Determine the (X, Y) coordinate at the center of the cell enclosing the given text.  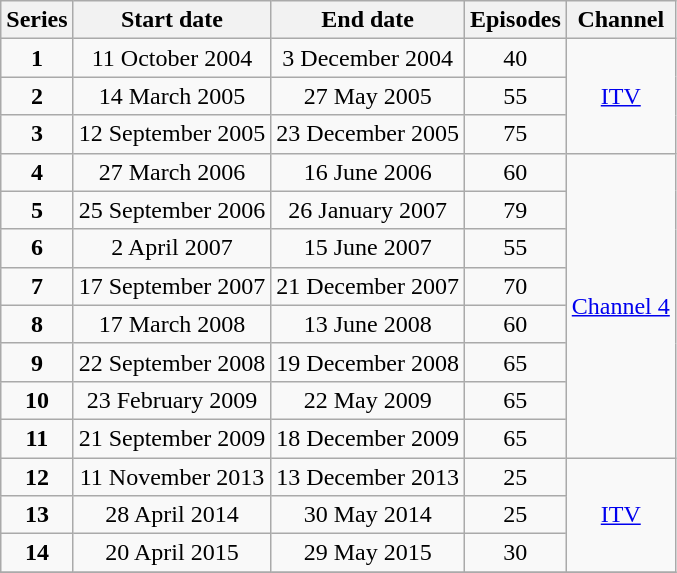
15 June 2007 (368, 248)
5 (37, 210)
10 (37, 400)
20 April 2015 (172, 553)
25 September 2006 (172, 210)
14 March 2005 (172, 96)
22 May 2009 (368, 400)
End date (368, 20)
Series (37, 20)
6 (37, 248)
9 (37, 362)
16 June 2006 (368, 172)
30 May 2014 (368, 515)
27 May 2005 (368, 96)
40 (515, 58)
21 September 2009 (172, 438)
3 (37, 134)
13 (37, 515)
29 May 2015 (368, 553)
3 December 2004 (368, 58)
12 (37, 477)
27 March 2006 (172, 172)
2 April 2007 (172, 248)
19 December 2008 (368, 362)
11 (37, 438)
22 September 2008 (172, 362)
28 April 2014 (172, 515)
Channel (620, 20)
11 October 2004 (172, 58)
13 December 2013 (368, 477)
4 (37, 172)
23 December 2005 (368, 134)
8 (37, 324)
70 (515, 286)
7 (37, 286)
30 (515, 553)
75 (515, 134)
21 December 2007 (368, 286)
Channel 4 (620, 305)
13 June 2008 (368, 324)
17 March 2008 (172, 324)
14 (37, 553)
12 September 2005 (172, 134)
Start date (172, 20)
26 January 2007 (368, 210)
23 February 2009 (172, 400)
79 (515, 210)
2 (37, 96)
Episodes (515, 20)
11 November 2013 (172, 477)
17 September 2007 (172, 286)
18 December 2009 (368, 438)
1 (37, 58)
